Return the (x, y) coordinate for the center point of the cell that contains the specified text.  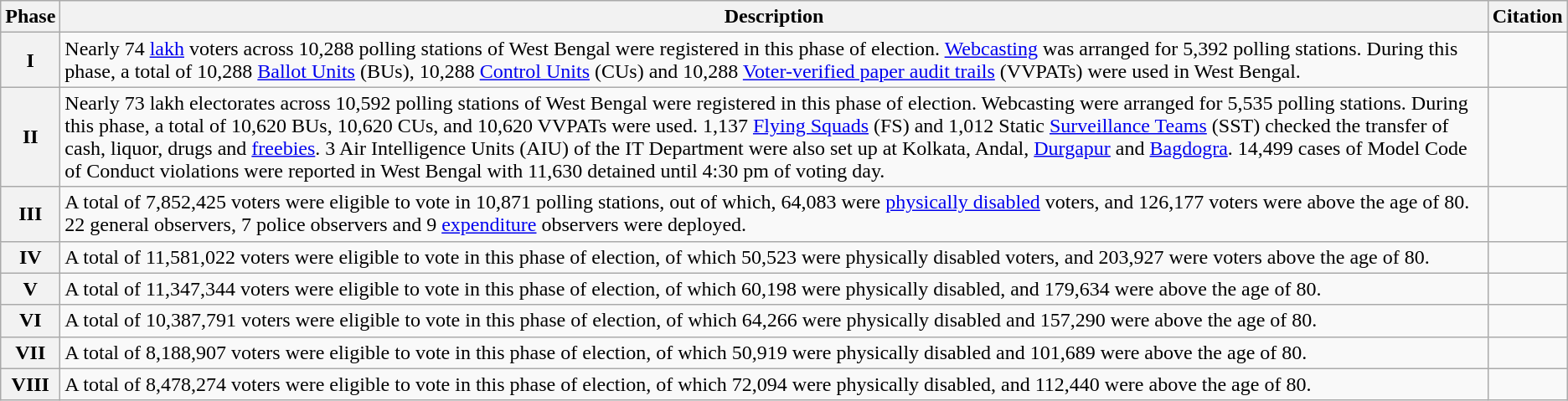
Phase (30, 17)
VI (30, 321)
III (30, 214)
Citation (1528, 17)
VII (30, 352)
V (30, 289)
VIII (30, 384)
I (30, 60)
Description (774, 17)
IV (30, 257)
II (30, 137)
